Find where the given text appears and provide that cell's center as [X, Y] coordinate. 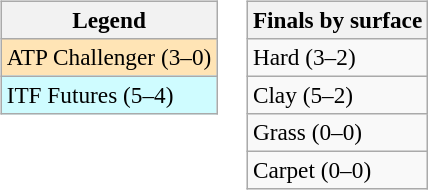
Finals by surface [337, 20]
ITF Futures (5–4) [108, 95]
Carpet (0–0) [337, 171]
Grass (0–0) [337, 133]
Hard (3–2) [337, 57]
ATP Challenger (3–0) [108, 57]
Legend [108, 20]
Clay (5–2) [337, 95]
